Locate the cell with the specified text and output its [x, y] center coordinate. 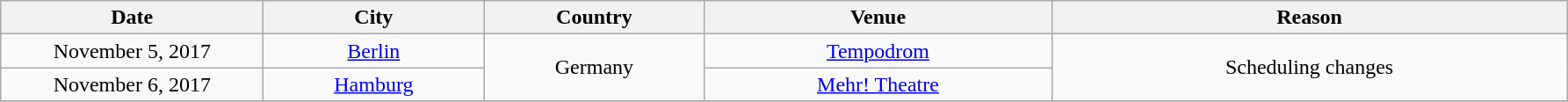
City [374, 18]
Scheduling changes [1309, 68]
Hamburg [374, 84]
November 6, 2017 [132, 84]
November 5, 2017 [132, 51]
Berlin [374, 51]
Country [594, 18]
Reason [1309, 18]
Mehr! Theatre [878, 84]
Venue [878, 18]
Germany [594, 68]
Tempodrom [878, 51]
Date [132, 18]
